Scan for the cell matching the given text and deliver its [X, Y] coordinate at center. 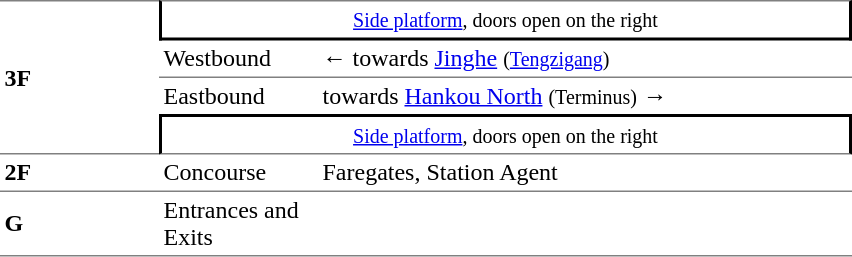
3F [80, 77]
Westbound [238, 58]
Entrances and Exits [238, 224]
G [80, 224]
Concourse [238, 173]
towards Hankou North (Terminus) → [585, 95]
2F [80, 173]
Faregates, Station Agent [585, 173]
← towards Jinghe (Tengzigang) [585, 58]
Eastbound [238, 95]
